Return (X, Y) of the center of cell containing provided text 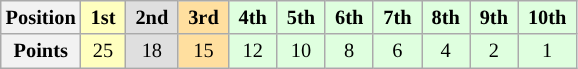
10 (301, 51)
7th (397, 17)
6th (349, 17)
2nd (152, 17)
3rd (203, 17)
8 (349, 51)
2 (494, 51)
9th (494, 17)
12 (253, 51)
18 (152, 51)
1 (547, 51)
4 (446, 51)
25 (104, 51)
15 (203, 51)
Points (41, 51)
Position (41, 17)
5th (301, 17)
8th (446, 17)
1st (104, 17)
10th (547, 17)
4th (253, 17)
6 (397, 51)
